Provide the [X, Y] coordinate of the cell's center where the given text is located.  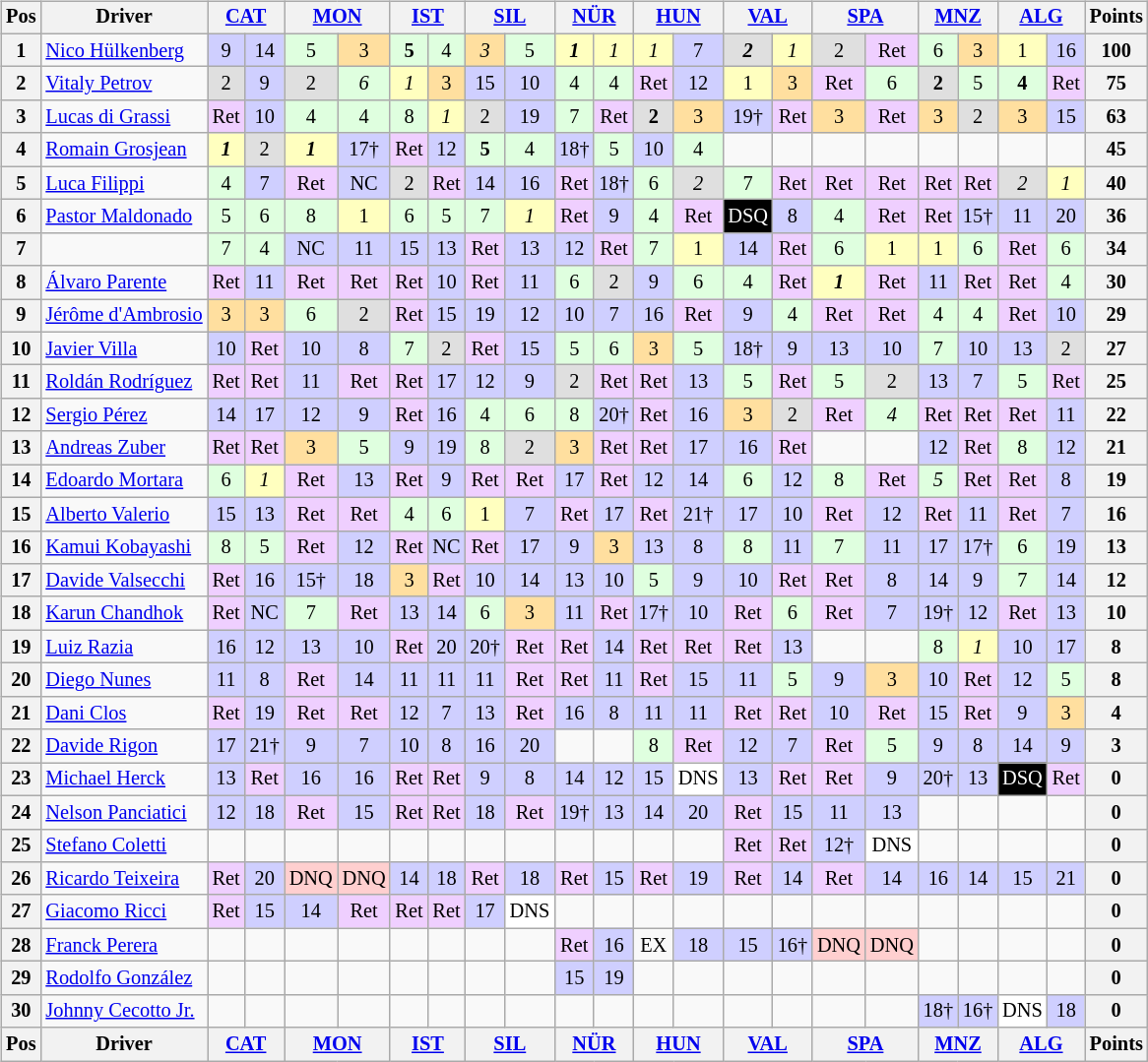
Nico Hülkenberg [124, 50]
Nelson Panciatici [124, 812]
Johnny Cecotto Jr. [124, 1011]
Kamui Kobayashi [124, 547]
Sergio Pérez [124, 415]
Franck Perera [124, 945]
Luca Filippi [124, 183]
Javier Villa [124, 348]
Edoardo Mortara [124, 481]
Andreas Zuber [124, 448]
34 [1116, 249]
Michael Herck [124, 780]
45 [1116, 150]
40 [1116, 183]
Romain Grosjean [124, 150]
26 [21, 879]
36 [1116, 217]
Vitaly Petrov [124, 84]
100 [1116, 50]
Diego Nunes [124, 680]
23 [21, 780]
75 [1116, 84]
Rodolfo González [124, 978]
Roldán Rodríguez [124, 382]
24 [21, 812]
Álvaro Parente [124, 282]
Karun Chandhok [124, 613]
28 [21, 945]
Davide Valsecchi [124, 581]
Davide Rigon [124, 746]
Lucas di Grassi [124, 117]
12† [839, 845]
63 [1116, 117]
Alberto Valerio [124, 514]
Jérôme d'Ambrosio [124, 316]
Luiz Razia [124, 647]
Ricardo Teixeira [124, 879]
Dani Clos [124, 713]
Stefano Coletti [124, 845]
EX [654, 945]
Pastor Maldonado [124, 217]
Giacomo Ricci [124, 911]
